Output the (x, y) coordinate of the center of the cell containing the given text.  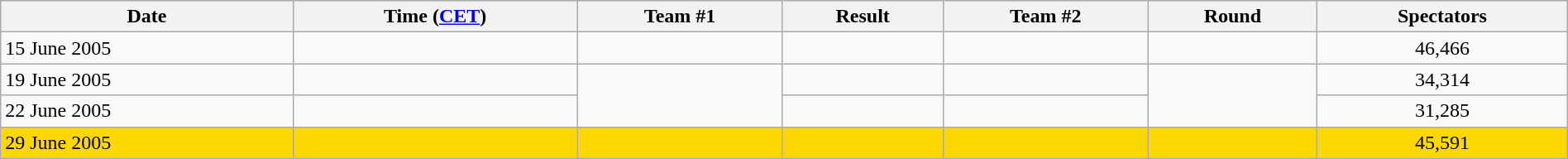
34,314 (1442, 79)
Spectators (1442, 17)
31,285 (1442, 111)
Round (1232, 17)
22 June 2005 (147, 111)
19 June 2005 (147, 79)
Team #1 (680, 17)
Time (CET) (435, 17)
46,466 (1442, 48)
29 June 2005 (147, 142)
Result (863, 17)
15 June 2005 (147, 48)
45,591 (1442, 142)
Team #2 (1045, 17)
Date (147, 17)
